Scan for the cell matching the given text and deliver its (x, y) coordinate at center. 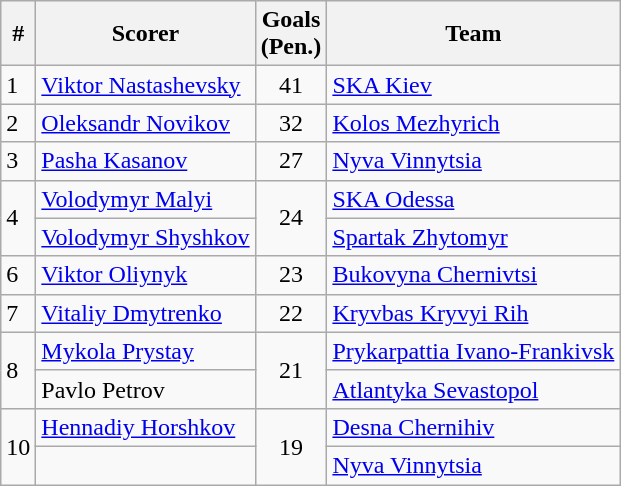
Kryvbas Kryvyi Rih (474, 313)
Volodymyr Shyshkov (146, 237)
Kolos Mezhyrich (474, 123)
# (18, 34)
Hennadiy Horshkov (146, 427)
3 (18, 161)
23 (291, 275)
SKA Odessa (474, 199)
Team (474, 34)
24 (291, 218)
Pasha Kasanov (146, 161)
Spartak Zhytomyr (474, 237)
1 (18, 85)
Atlantyka Sevastopol (474, 389)
Viktor Oliynyk (146, 275)
Volodymyr Malyi (146, 199)
7 (18, 313)
27 (291, 161)
Viktor Nastashevsky (146, 85)
10 (18, 446)
19 (291, 446)
Scorer (146, 34)
2 (18, 123)
Vitaliy Dmytrenko (146, 313)
Pavlo Petrov (146, 389)
6 (18, 275)
Prykarpattia Ivano-Frankivsk (474, 351)
41 (291, 85)
Oleksandr Novikov (146, 123)
21 (291, 370)
32 (291, 123)
Goals(Pen.) (291, 34)
8 (18, 370)
Bukovyna Chernivtsi (474, 275)
SKA Kiev (474, 85)
22 (291, 313)
Desna Chernihiv (474, 427)
4 (18, 218)
Mykola Prystay (146, 351)
